Extract the (x, y) coordinate from the center of the cell holding the provided text.  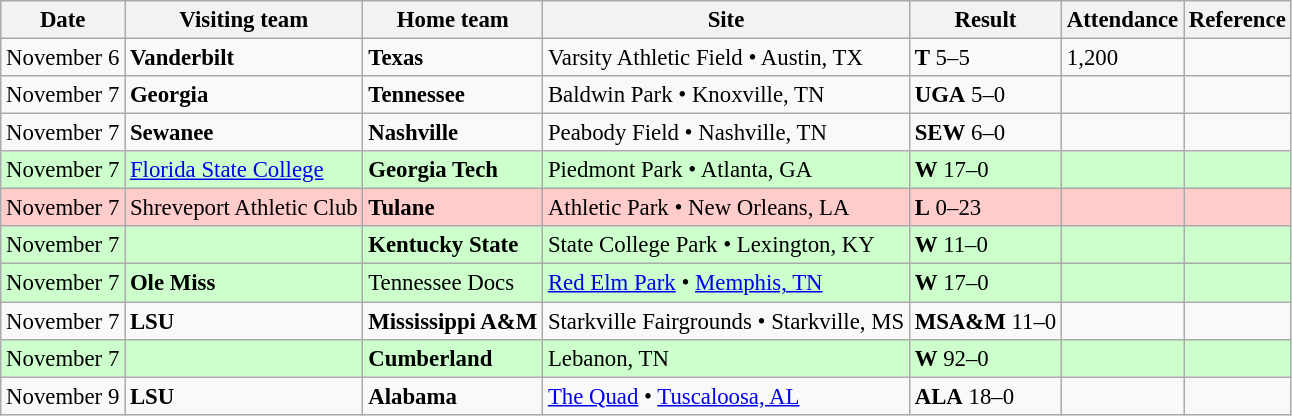
Nashville (453, 133)
MSA&M 11–0 (985, 321)
W 92–0 (985, 358)
Mississippi A&M (453, 321)
Tennessee Docs (453, 283)
L 0–23 (985, 208)
UGA 5–0 (985, 95)
Kentucky State (453, 245)
Texas (453, 58)
Home team (453, 20)
Tennessee (453, 95)
Georgia (244, 95)
Peabody Field • Nashville, TN (726, 133)
Varsity Athletic Field • Austin, TX (726, 58)
Alabama (453, 396)
1,200 (1123, 58)
Date (63, 20)
Starkville Fairgrounds • Starkville, MS (726, 321)
Attendance (1123, 20)
ALA 18–0 (985, 396)
W 11–0 (985, 245)
Piedmont Park • Atlanta, GA (726, 170)
Result (985, 20)
Tulane (453, 208)
State College Park • Lexington, KY (726, 245)
Site (726, 20)
Georgia Tech (453, 170)
Visiting team (244, 20)
Ole Miss (244, 283)
Red Elm Park • Memphis, TN (726, 283)
November 6 (63, 58)
Shreveport Athletic Club (244, 208)
The Quad • Tuscaloosa, AL (726, 396)
Reference (1238, 20)
SEW 6–0 (985, 133)
Vanderbilt (244, 58)
Athletic Park • New Orleans, LA (726, 208)
Cumberland (453, 358)
Florida State College (244, 170)
November 9 (63, 396)
Sewanee (244, 133)
Lebanon, TN (726, 358)
T 5–5 (985, 58)
Baldwin Park • Knoxville, TN (726, 95)
